Locate the cell with the specified text and output its (x, y) center coordinate. 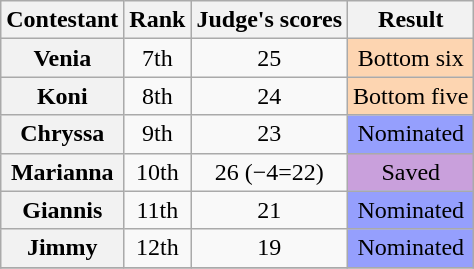
Saved (411, 172)
Bottom six (411, 58)
9th (158, 134)
23 (270, 134)
Marianna (62, 172)
Contestant (62, 20)
21 (270, 210)
Koni (62, 96)
7th (158, 58)
Venia (62, 58)
10th (158, 172)
Giannis (62, 210)
19 (270, 248)
25 (270, 58)
Judge's scores (270, 20)
Result (411, 20)
12th (158, 248)
Bottom five (411, 96)
Chryssa (62, 134)
11th (158, 210)
8th (158, 96)
24 (270, 96)
Rank (158, 20)
Jimmy (62, 248)
26 (−4=22) (270, 172)
